From the cell containing the given text, extract its center point as (X, Y) coordinate. 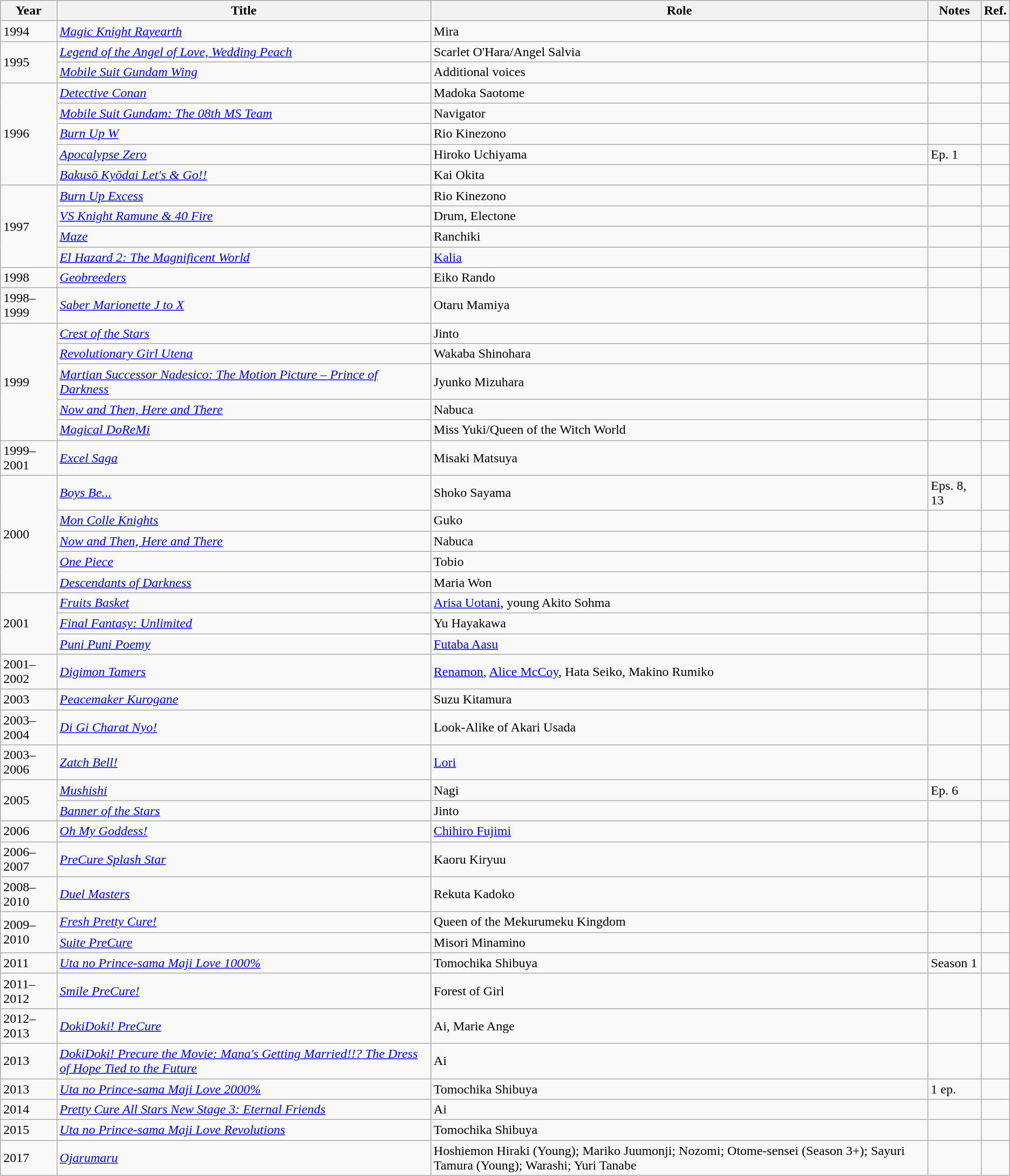
Mobile Suit Gundam Wing (244, 72)
Role (679, 11)
Banner of the Stars (244, 811)
Apocalypse Zero (244, 154)
Year (29, 11)
Revolutionary Girl Utena (244, 354)
Crest of the Stars (244, 333)
DokiDoki! PreCure (244, 1026)
Hoshiemon Hiraki (Young); Mariko Juumonji; Nozomi; Otome-sensei (Season 3+); Sayuri Tamura (Young); Warashi; Yuri Tanabe (679, 1158)
Mushishi (244, 790)
Legend of the Angel of Love, Wedding Peach (244, 52)
Drum, Electone (679, 216)
Peacemaker Kurogane (244, 700)
Scarlet O'Hara/Angel Salvia (679, 52)
Shoko Sayama (679, 493)
1997 (29, 226)
2017 (29, 1158)
PreCure Splash Star (244, 859)
Burn Up W (244, 134)
Look-Alike of Akari Usada (679, 727)
Final Fantasy: Unlimited (244, 623)
Magic Knight Rayearth (244, 31)
1994 (29, 31)
Eiko Rando (679, 278)
Nagi (679, 790)
Guko (679, 521)
1998–1999 (29, 305)
Ranchiki (679, 236)
Saber Marionette J to X (244, 305)
Zatch Bell! (244, 763)
Martian Successor Nadesico: The Motion Picture – Prince of Darkness (244, 382)
1996 (29, 134)
Fresh Pretty Cure! (244, 922)
Ai, Marie Ange (679, 1026)
Hiroko Uchiyama (679, 154)
2011 (29, 963)
Miss Yuki/Queen of the Witch World (679, 430)
Boys Be... (244, 493)
Kai Okita (679, 175)
Kalia (679, 257)
Ep. 1 (954, 154)
Mira (679, 31)
Otaru Mamiya (679, 305)
Misaki Matsuya (679, 457)
Burn Up Excess (244, 195)
Uta no Prince-sama Maji Love Revolutions (244, 1130)
2005 (29, 801)
2000 (29, 534)
DokiDoki! Precure the Movie: Mana's Getting Married!!? The Dress of Hope Tied to the Future (244, 1061)
2014 (29, 1110)
Tobio (679, 562)
Renamon, Alice McCoy, Hata Seiko, Makino Rumiko (679, 672)
Title (244, 11)
Duel Masters (244, 894)
Kaoru Kiryuu (679, 859)
Descendants of Darkness (244, 582)
Yu Hayakawa (679, 623)
One Piece (244, 562)
VS Knight Ramune & 40 Fire (244, 216)
Forest of Girl (679, 990)
1 ep. (954, 1089)
Di Gi Charat Nyo! (244, 727)
Uta no Prince-sama Maji Love 2000% (244, 1089)
El Hazard 2: The Magnificent World (244, 257)
2009–2010 (29, 932)
Pretty Cure All Stars New Stage 3: Eternal Friends (244, 1110)
2003–2006 (29, 763)
Navigator (679, 113)
Arisa Uotani, young Akito Sohma (679, 603)
Mobile Suit Gundam: The 08th MS Team (244, 113)
2003 (29, 700)
Fruits Basket (244, 603)
Misori Minamino (679, 942)
Oh My Goddess! (244, 831)
Queen of the Mekurumeku Kingdom (679, 922)
Bakusō Kyōdai Let's & Go!! (244, 175)
Notes (954, 11)
2015 (29, 1130)
Season 1 (954, 963)
Maze (244, 236)
1999–2001 (29, 457)
Detective Conan (244, 93)
Rekuta Kadoko (679, 894)
2003–2004 (29, 727)
2001–2002 (29, 672)
Uta no Prince-sama Maji Love 1000% (244, 963)
Ojarumaru (244, 1158)
Madoka Saotome (679, 93)
Mon Colle Knights (244, 521)
Magical DoReMi (244, 430)
Maria Won (679, 582)
Chihiro Fujimi (679, 831)
Jyunko Mizuhara (679, 382)
Digimon Tamers (244, 672)
Geobreeders (244, 278)
1995 (29, 62)
2001 (29, 623)
2008–2010 (29, 894)
Lori (679, 763)
Additional voices (679, 72)
1999 (29, 382)
2011–2012 (29, 990)
Ref. (995, 11)
2006 (29, 831)
1998 (29, 278)
Eps. 8, 13 (954, 493)
Futaba Aasu (679, 644)
Suzu Kitamura (679, 700)
Ep. 6 (954, 790)
2012–2013 (29, 1026)
Wakaba Shinohara (679, 354)
Excel Saga (244, 457)
Suite PreCure (244, 942)
Smile PreCure! (244, 990)
Puni Puni Poemy (244, 644)
2006–2007 (29, 859)
